Output the [X, Y] coordinate of the center of the cell containing the given text.  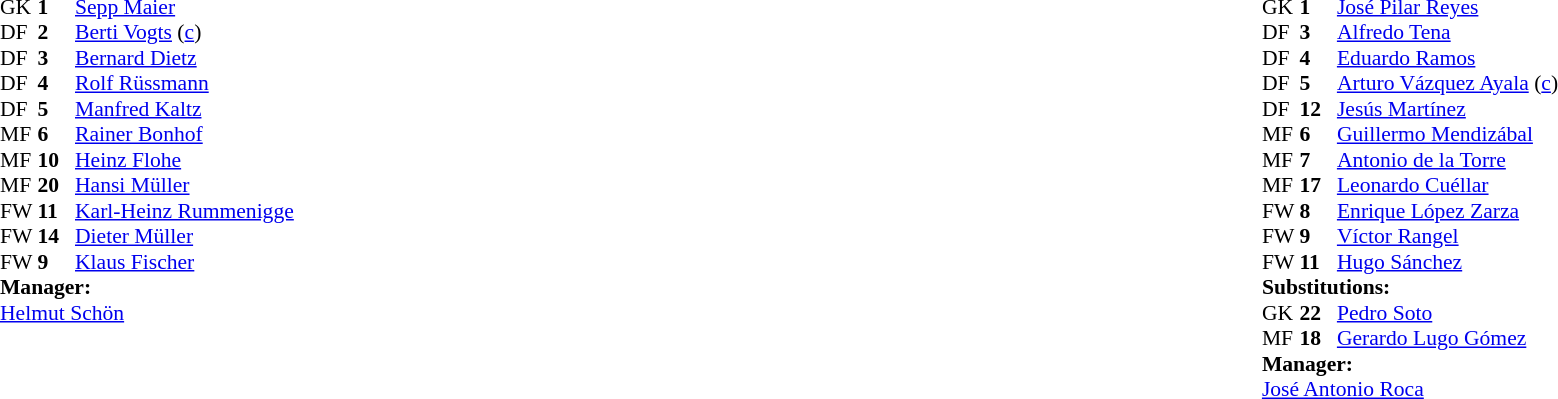
Hansi Müller [184, 185]
2 [57, 33]
12 [1318, 109]
22 [1318, 313]
Berti Vogts (c) [184, 33]
Alfredo Tena [1448, 33]
Arturo Vázquez Ayala (c) [1448, 83]
8 [1318, 211]
Jesús Martínez [1448, 109]
10 [57, 160]
Heinz Flohe [184, 160]
Klaus Fischer [184, 262]
Pedro Soto [1448, 313]
Rolf Rüssmann [184, 83]
Dieter Müller [184, 237]
Gerardo Lugo Gómez [1448, 339]
Substitutions: [1410, 287]
Leonardo Cuéllar [1448, 185]
Rainer Bonhof [184, 135]
Guillermo Mendizábal [1448, 135]
Eduardo Ramos [1448, 58]
Helmut Schön [147, 313]
18 [1318, 339]
Bernard Dietz [184, 58]
20 [57, 185]
14 [57, 237]
Enrique López Zarza [1448, 211]
Antonio de la Torre [1448, 160]
GK [1281, 313]
Karl-Heinz Rummenigge [184, 211]
7 [1318, 160]
Hugo Sánchez [1448, 262]
17 [1318, 185]
Manfred Kaltz [184, 109]
Víctor Rangel [1448, 237]
